Capture the cell that displays the provided text and extract its [x, y] central coordinate. 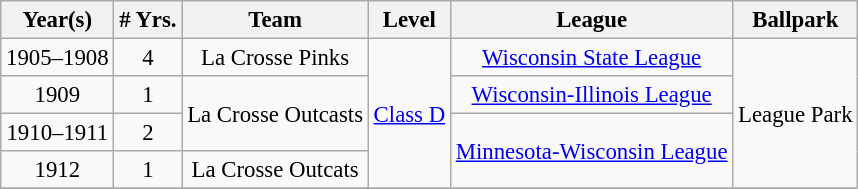
4 [148, 58]
Year(s) [58, 20]
La Crosse Outcasts [275, 114]
1910–1911 [58, 133]
League Park [796, 114]
League [591, 20]
1905–1908 [58, 58]
Class D [409, 114]
1909 [58, 95]
La Crosse Outcats [275, 170]
La Crosse Pinks [275, 58]
2 [148, 133]
Ballpark [796, 20]
Minnesota-Wisconsin League [591, 152]
1912 [58, 170]
Wisconsin State League [591, 58]
Wisconsin-Illinois League [591, 95]
Team [275, 20]
# Yrs. [148, 20]
Level [409, 20]
